Locate the cell with the specified text and output its [X, Y] center coordinate. 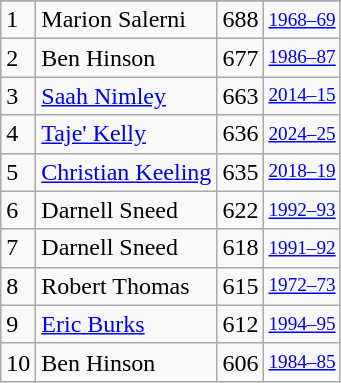
1972–73 [302, 286]
606 [240, 362]
4 [18, 134]
7 [18, 248]
Marion Salerni [126, 20]
636 [240, 134]
2 [18, 58]
Saah Nimley [126, 96]
1986–87 [302, 58]
1991–92 [302, 248]
9 [18, 324]
Robert Thomas [126, 286]
688 [240, 20]
Taje' Kelly [126, 134]
5 [18, 172]
622 [240, 210]
677 [240, 58]
3 [18, 96]
618 [240, 248]
Christian Keeling [126, 172]
663 [240, 96]
1992–93 [302, 210]
Eric Burks [126, 324]
1984–85 [302, 362]
612 [240, 324]
635 [240, 172]
1 [18, 20]
2018–19 [302, 172]
10 [18, 362]
1968–69 [302, 20]
2014–15 [302, 96]
1994–95 [302, 324]
8 [18, 286]
6 [18, 210]
615 [240, 286]
2024–25 [302, 134]
